Search for the cell housing the specified text and yield its [x, y] center coordinate. 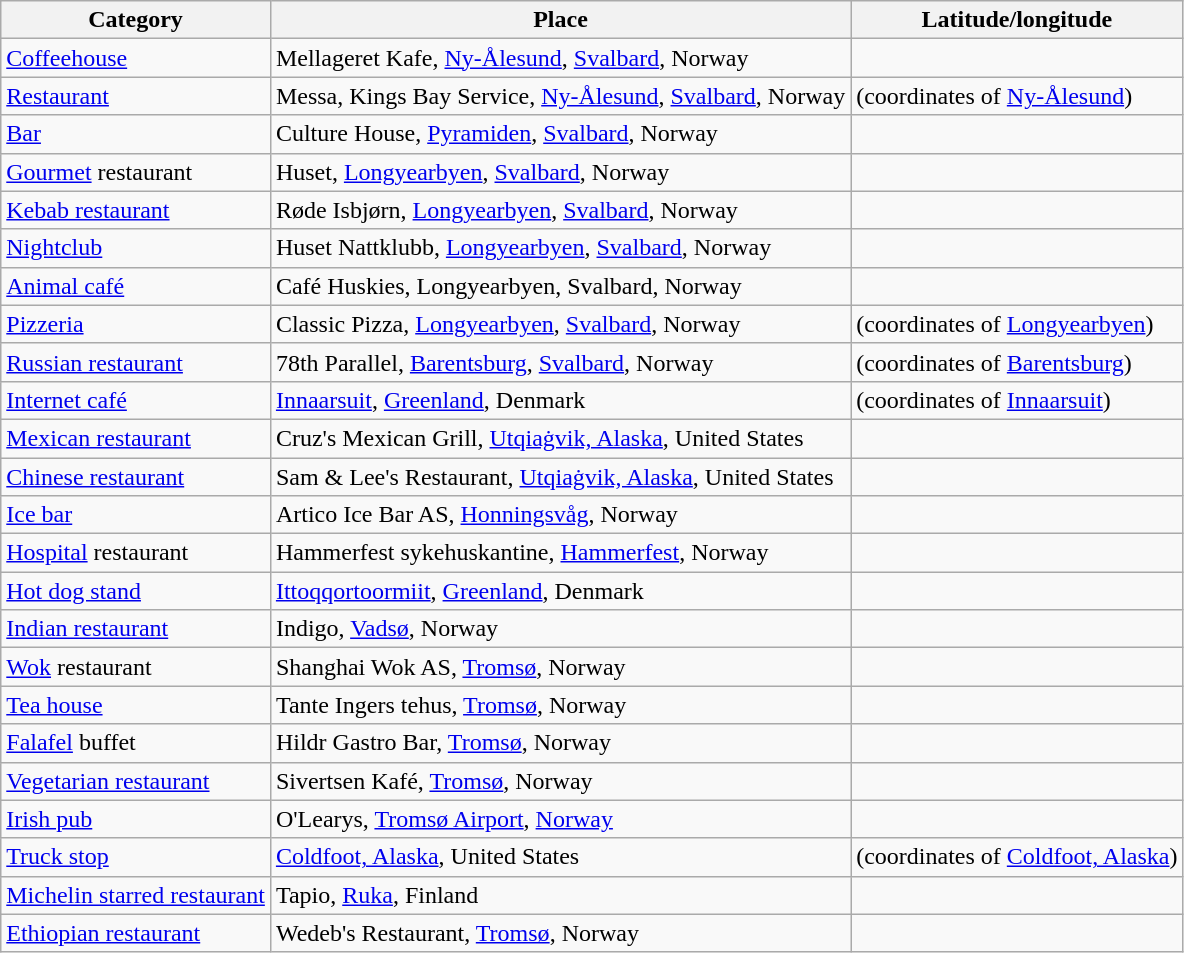
Animal café [136, 286]
Ittoqqortoormiit, Greenland, Denmark [560, 591]
Bar [136, 134]
Coffeehouse [136, 58]
Classic Pizza, Longyearbyen, Svalbard, Norway [560, 324]
Hildr Gastro Bar, Tromsø, Norway [560, 743]
Tea house [136, 705]
Huset Nattklubb, Longyearbyen, Svalbard, Norway [560, 248]
Sam & Lee's Restaurant, Utqiaġvik, Alaska, United States [560, 477]
Restaurant [136, 96]
Tapio, Ruka, Finland [560, 895]
Gourmet restaurant [136, 172]
(coordinates of Coldfoot, Alaska) [1017, 857]
Category [136, 20]
Wok restaurant [136, 667]
Hospital restaurant [136, 553]
Røde Isbjørn, Longyearbyen, Svalbard, Norway [560, 210]
Artico Ice Bar AS, Honningsvåg, Norway [560, 515]
Nightclub [136, 248]
Tante Ingers tehus, Tromsø, Norway [560, 705]
Place [560, 20]
Hammerfest sykehuskantine, Hammerfest, Norway [560, 553]
Truck stop [136, 857]
Shanghai Wok AS, Tromsø, Norway [560, 667]
Ethiopian restaurant [136, 933]
Coldfoot, Alaska, United States [560, 857]
Indigo, Vadsø, Norway [560, 629]
Latitude/longitude [1017, 20]
Wedeb's Restaurant, Tromsø, Norway [560, 933]
Café Huskies, Longyearbyen, Svalbard, Norway [560, 286]
(coordinates of Innaarsuit) [1017, 400]
(coordinates of Longyearbyen) [1017, 324]
Internet café [136, 400]
Mellageret Kafe, Ny-Ålesund, Svalbard, Norway [560, 58]
Chinese restaurant [136, 477]
Vegetarian restaurant [136, 781]
(coordinates of Ny-Ålesund) [1017, 96]
Kebab restaurant [136, 210]
Cruz's Mexican Grill, Utqiaġvik, Alaska, United States [560, 438]
78th Parallel, Barentsburg, Svalbard, Norway [560, 362]
Indian restaurant [136, 629]
Michelin starred restaurant [136, 895]
Huset, Longyearbyen, Svalbard, Norway [560, 172]
Hot dog stand [136, 591]
Messa, Kings Bay Service, Ny-Ålesund, Svalbard, Norway [560, 96]
Sivertsen Kafé, Tromsø, Norway [560, 781]
Pizzeria [136, 324]
Mexican restaurant [136, 438]
Russian restaurant [136, 362]
(coordinates of Barentsburg) [1017, 362]
Irish pub [136, 819]
O'Learys, Tromsø Airport, Norway [560, 819]
Culture House, Pyramiden, Svalbard, Norway [560, 134]
Innaarsuit, Greenland, Denmark [560, 400]
Ice bar [136, 515]
Falafel buffet [136, 743]
